From the cell containing the given text, extract its center point as [X, Y] coordinate. 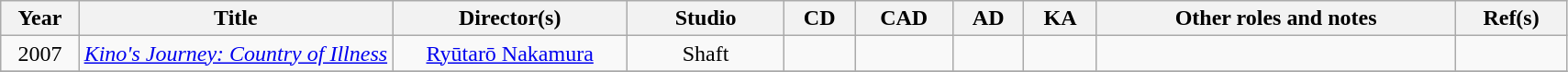
AD [987, 18]
Studio [706, 18]
Kino's Journey: Country of Illness [236, 54]
KA [1061, 18]
Ref(s) [1511, 18]
CAD [905, 18]
Year [40, 18]
Ryūtarō Nakamura [510, 54]
Other roles and notes [1275, 18]
2007 [40, 54]
Director(s) [510, 18]
Title [236, 18]
Shaft [706, 54]
CD [818, 18]
